Extract the (x, y) coordinate from the center of the cell holding the provided text.  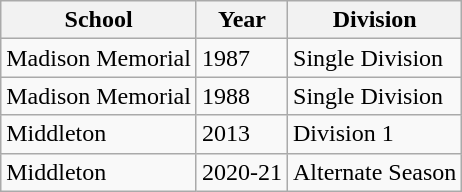
2013 (242, 134)
Division 1 (375, 134)
2020-21 (242, 172)
Alternate Season (375, 172)
Division (375, 20)
Year (242, 20)
1987 (242, 58)
School (99, 20)
1988 (242, 96)
